Extract the (X, Y) coordinate from the center of the cell holding the provided text.  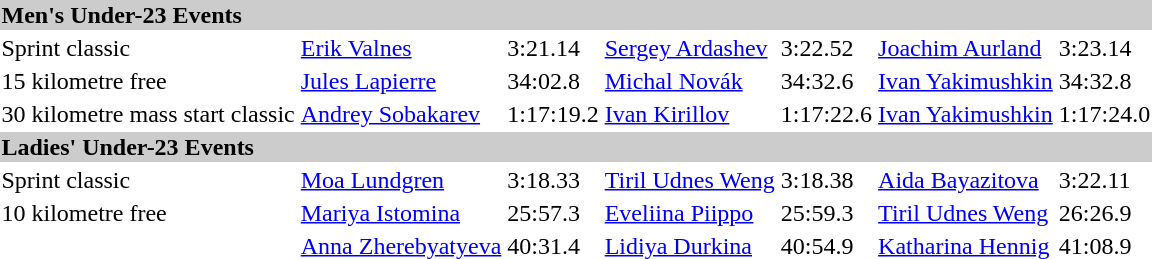
26:26.9 (1104, 213)
34:32.8 (1104, 81)
3:18.33 (553, 180)
Ivan Kirillov (690, 114)
Mariya Istomina (401, 213)
Aida Bayazitova (966, 180)
30 kilometre mass start classic (148, 114)
25:59.3 (826, 213)
3:22.52 (826, 48)
Men's Under-23 Events (576, 15)
1:17:19.2 (553, 114)
3:22.11 (1104, 180)
10 kilometre free (148, 213)
1:17:24.0 (1104, 114)
3:21.14 (553, 48)
Ladies' Under-23 Events (576, 147)
Michal Novák (690, 81)
1:17:22.6 (826, 114)
Moa Lundgren (401, 180)
15 kilometre free (148, 81)
25:57.3 (553, 213)
3:18.38 (826, 180)
Joachim Aurland (966, 48)
34:02.8 (553, 81)
Erik Valnes (401, 48)
Andrey Sobakarev (401, 114)
Jules Lapierre (401, 81)
34:32.6 (826, 81)
Sergey Ardashev (690, 48)
Eveliina Piippo (690, 213)
3:23.14 (1104, 48)
